From the cell containing the given text, extract its center point as (x, y) coordinate. 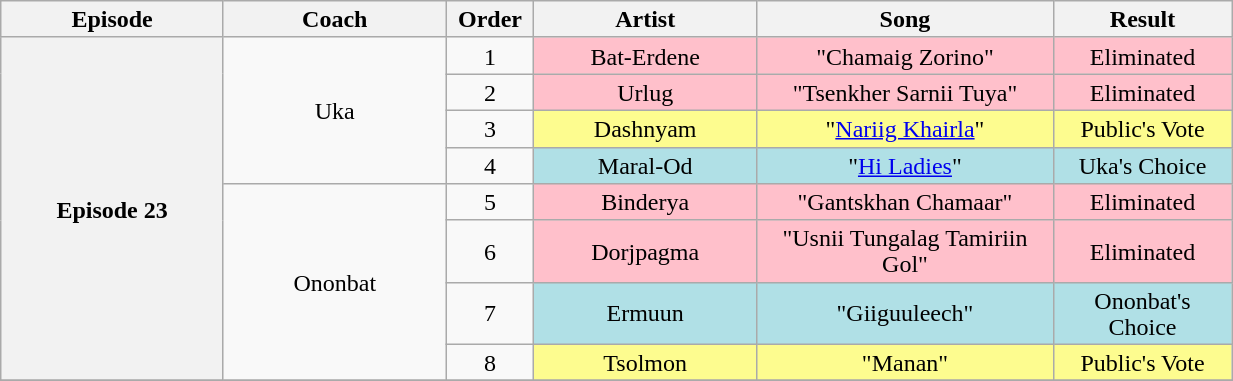
Maral-Od (646, 166)
Episode 23 (112, 209)
Artist (646, 20)
Ononbat's Choice (1142, 313)
"Nariig Khairla" (906, 128)
5 (490, 202)
3 (490, 128)
"Chamaig Zorino" (906, 56)
Coach (334, 20)
Tsolmon (646, 362)
Binderya (646, 202)
"Usnii Tungalag Tamiriin Gol" (906, 251)
1 (490, 56)
"Manan" (906, 362)
Ononbat (334, 282)
Order (490, 20)
Urlug (646, 92)
Bat-Erdene (646, 56)
Song (906, 20)
"Gantskhan Chamaar" (906, 202)
"Giiguuleech" (906, 313)
Dashnyam (646, 128)
Uka's Choice (1142, 166)
Uka (334, 110)
6 (490, 251)
4 (490, 166)
2 (490, 92)
7 (490, 313)
Episode (112, 20)
"Tsenkher Sarnii Tuya" (906, 92)
Result (1142, 20)
Ermuun (646, 313)
"Hi Ladies" (906, 166)
Dorjpagma (646, 251)
8 (490, 362)
